Provide the (X, Y) coordinate of the cell's center where the given text is located.  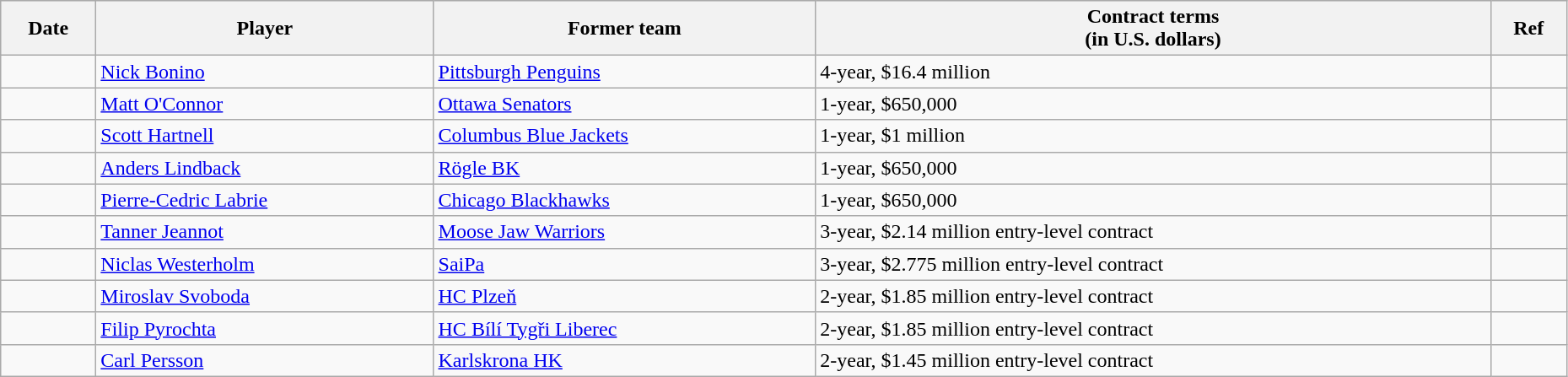
Moose Jaw Warriors (624, 232)
Carl Persson (265, 360)
Anders Lindback (265, 168)
Chicago Blackhawks (624, 200)
Pierre-Cedric Labrie (265, 200)
Columbus Blue Jackets (624, 136)
Rögle BK (624, 168)
Miroslav Svoboda (265, 296)
Scott Hartnell (265, 136)
Matt O'Connor (265, 104)
Date (49, 29)
Contract terms(in U.S. dollars) (1153, 29)
Player (265, 29)
Ottawa Senators (624, 104)
Nick Bonino (265, 72)
HC Plzeň (624, 296)
HC Bílí Tygři Liberec (624, 328)
SaiPa (624, 264)
Former team (624, 29)
Karlskrona HK (624, 360)
Ref (1528, 29)
Niclas Westerholm (265, 264)
3-year, $2.14 million entry-level contract (1153, 232)
3-year, $2.775 million entry-level contract (1153, 264)
Tanner Jeannot (265, 232)
4-year, $16.4 million (1153, 72)
1-year, $1 million (1153, 136)
Pittsburgh Penguins (624, 72)
2-year, $1.45 million entry-level contract (1153, 360)
Filip Pyrochta (265, 328)
